Locate the cell with the specified text and output its [x, y] center coordinate. 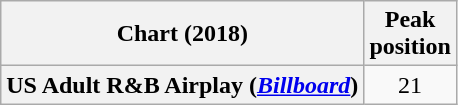
21 [410, 85]
Peakposition [410, 34]
Chart (2018) [182, 34]
US Adult R&B Airplay (Billboard) [182, 85]
